Search for the cell housing the specified text and yield its [X, Y] center coordinate. 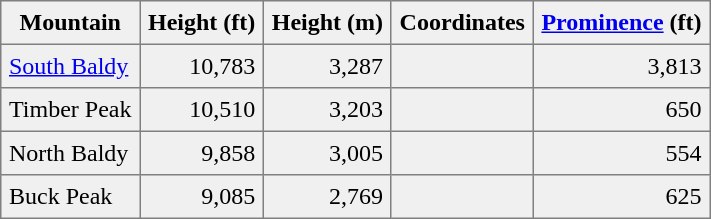
Coordinates [462, 23]
Buck Peak [70, 197]
3,203 [328, 110]
9,858 [202, 153]
625 [622, 197]
3,813 [622, 66]
10,783 [202, 66]
South Baldy [70, 66]
554 [622, 153]
2,769 [328, 197]
Height (m) [328, 23]
Timber Peak [70, 110]
3,287 [328, 66]
10,510 [202, 110]
650 [622, 110]
Prominence (ft) [622, 23]
9,085 [202, 197]
Mountain [70, 23]
North Baldy [70, 153]
Height (ft) [202, 23]
3,005 [328, 153]
